Determine the [x, y] coordinate at the center of the cell enclosing the given text.  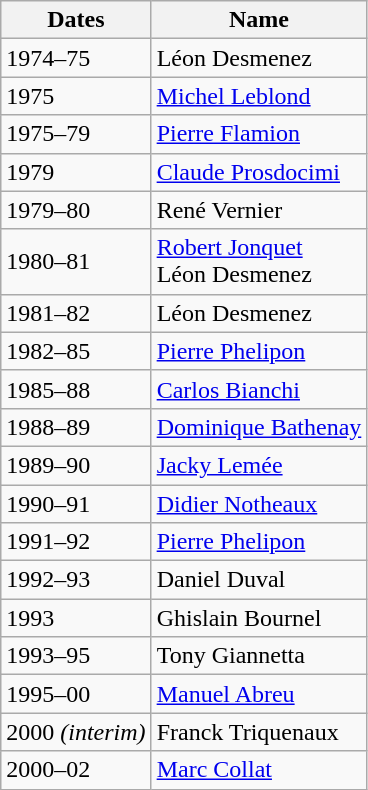
Tony Giannetta [259, 656]
Claude Prosdocimi [259, 172]
Robert Jonquet Léon Desmenez [259, 262]
1993–95 [76, 656]
1992–93 [76, 580]
Name [259, 20]
Marc Collat [259, 770]
1985–88 [76, 389]
Didier Notheaux [259, 503]
1975 [76, 96]
1979 [76, 172]
Manuel Abreu [259, 694]
René Vernier [259, 210]
Carlos Bianchi [259, 389]
Jacky Lemée [259, 465]
1974–75 [76, 58]
Daniel Duval [259, 580]
Dominique Bathenay [259, 427]
1991–92 [76, 542]
2000 (interim) [76, 732]
Franck Triquenaux [259, 732]
1975–79 [76, 134]
Dates [76, 20]
Pierre Flamion [259, 134]
1989–90 [76, 465]
Michel Leblond [259, 96]
1988–89 [76, 427]
1993 [76, 618]
1995–00 [76, 694]
1979–80 [76, 210]
2000–02 [76, 770]
1982–85 [76, 351]
Ghislain Bournel [259, 618]
1981–82 [76, 313]
1990–91 [76, 503]
1980–81 [76, 262]
